Extract the [x, y] coordinate from the center of the cell holding the provided text.  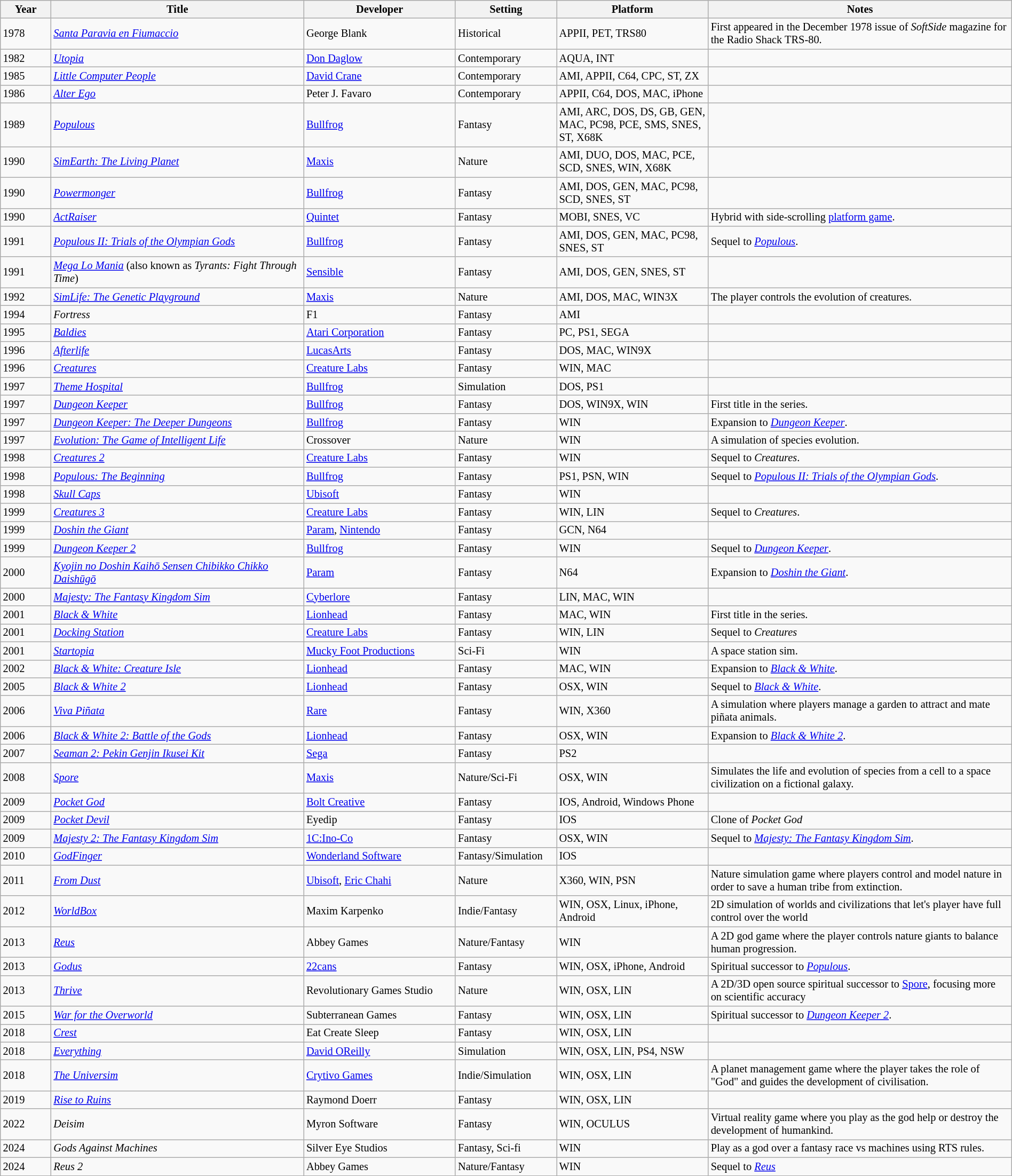
Creatures [177, 368]
Nature/Sci-Fi [506, 778]
WIN, X360 [632, 711]
MOBI, SNES, VC [632, 217]
Myron Software [379, 1124]
Skull Caps [177, 494]
Sega [379, 753]
Sensible [379, 272]
Sequel to Reus [860, 1166]
2008 [26, 778]
ActRaiser [177, 217]
WIN, OSX, iPhone, Android [632, 966]
First appeared in the December 1978 issue of SoftSide magazine for the Radio Shack TRS-80. [860, 34]
Evolution: The Game of Intelligent Life [177, 440]
AMI, DOS, GEN, MAC, PC98, SNES, ST [632, 241]
Everything [177, 1051]
Spiritual successor to Dungeon Keeper 2. [860, 1015]
Sequel to Black & White. [860, 686]
David Crane [379, 76]
Don Daglow [379, 58]
Expansion to Black & White. [860, 669]
Maxim Karpenko [379, 911]
Mega Lo Mania (also known as Tyrants: Fight Through Time) [177, 272]
Eyedip [379, 820]
PC, PS1, SEGA [632, 333]
DOS, PS1 [632, 386]
IOS, Android, Windows Phone [632, 802]
Baldies [177, 333]
1989 [26, 125]
X360, WIN, PSN [632, 880]
SimEarth: The Living Planet [177, 162]
1982 [26, 58]
Raymond Doerr [379, 1100]
Quintet [379, 217]
PS2 [632, 753]
Powermonger [177, 193]
Sequel to Majesty: The Fantasy Kingdom Sim. [860, 838]
Param, Nintendo [379, 530]
Kyojin no Doshin Kaihō Sensen Chibikko Chikko Daishūgō [177, 572]
1978 [26, 34]
Deisim [177, 1124]
A simulation of species evolution. [860, 440]
Black & White 2 [177, 686]
A simulation where players manage a garden to attract and mate piñata animals. [860, 711]
Atari Corporation [379, 333]
AMI, DUO, DOS, MAC, PCE, SCD, SNES, WIN, X68K [632, 162]
Creatures 3 [177, 512]
Expansion to Doshin the Giant. [860, 572]
George Blank [379, 34]
Utopia [177, 58]
LucasArts [379, 351]
Crest [177, 1033]
Param [379, 572]
War for the Overworld [177, 1015]
PS1, PSN, WIN [632, 476]
A planet management game where the player takes the role of "God" and guides the development of civilisation. [860, 1076]
APPII, PET, TRS80 [632, 34]
Creatures 2 [177, 458]
Crytivo Games [379, 1076]
Sci-Fi [506, 651]
Ubisoft, Eric Chahi [379, 880]
Silver Eye Studios [379, 1148]
Title [177, 9]
2012 [26, 911]
2010 [26, 856]
N64 [632, 572]
Alter Ego [177, 94]
Afterlife [177, 351]
WIN, OSX, LIN, PS4, NSW [632, 1051]
Crossover [379, 440]
1994 [26, 314]
Expansion to Dungeon Keeper. [860, 422]
Developer [379, 9]
Majesty 2: The Fantasy Kingdom Sim [177, 838]
Notes [860, 9]
Revolutionary Games Studio [379, 991]
Rise to Ruins [177, 1100]
AMI, DOS, GEN, MAC, PC98, SCD, SNES, ST [632, 193]
Play as a god over a fantasy race vs machines using RTS rules. [860, 1148]
SimLife: The Genetic Playground [177, 297]
GodFinger [177, 856]
1985 [26, 76]
Pocket God [177, 802]
Populous [177, 125]
Populous: The Beginning [177, 476]
Sequel to Dungeon Keeper. [860, 548]
Spiritual successor to Populous. [860, 966]
Clone of Pocket God [860, 820]
Indie/Fantasy [506, 911]
WIN, OCULUS [632, 1124]
1995 [26, 333]
2005 [26, 686]
AQUA, INT [632, 58]
22cans [379, 966]
Sequel to Populous II: Trials of the Olympian Gods. [860, 476]
WIN, MAC [632, 368]
Year [26, 9]
2019 [26, 1100]
1C:Ino-Co [379, 838]
Expansion to Black & White 2. [860, 736]
AMI, ARC, DOS, DS, GB, GEN, MAC, PC98, PCE, SMS, SNES, ST, X68K [632, 125]
F1 [379, 314]
Ubisoft [379, 494]
Docking Station [177, 633]
Simulates the life and evolution of species from a cell to a space civilization on a fictional galaxy. [860, 778]
DOS, MAC, WIN9X [632, 351]
Wonderland Software [379, 856]
Fortress [177, 314]
WIN, OSX, Linux, iPhone, Android [632, 911]
Viva Piñata [177, 711]
AMI [632, 314]
A 2D/3D open source spiritual successor to Spore, focusing more on scientific accuracy [860, 991]
Seaman 2: Pekin Genjin Ikusei Kit [177, 753]
Cyberlore [379, 597]
The Universim [177, 1076]
2011 [26, 880]
GCN, N64 [632, 530]
Bolt Creative [379, 802]
Black & White: Creature Isle [177, 669]
Reus [177, 942]
1986 [26, 94]
A 2D god game where the player controls nature giants to balance human progression. [860, 942]
Dungeon Keeper [177, 404]
Startopia [177, 651]
Subterranean Games [379, 1015]
Fantasy, Sci-fi [506, 1148]
Gods Against Machines [177, 1148]
Setting [506, 9]
Theme Hospital [177, 386]
Virtual reality game where you play as the god help or destroy the development of humankind. [860, 1124]
2022 [26, 1124]
Mucky Foot Productions [379, 651]
Sequel to Creatures [860, 633]
AMI, DOS, MAC, WIN3X [632, 297]
AMI, DOS, GEN, SNES, ST [632, 272]
2D simulation of worlds and civilizations that let's player have full control over the world [860, 911]
Hybrid with side-scrolling platform game. [860, 217]
Godus [177, 966]
A space station sim. [860, 651]
Spore [177, 778]
Reus 2 [177, 1166]
2007 [26, 753]
LIN, MAC, WIN [632, 597]
WorldBox [177, 911]
From Dust [177, 880]
Historical [506, 34]
AMI, APPII, C64, CPC, ST, ZX [632, 76]
Dungeon Keeper 2 [177, 548]
Fantasy/Simulation [506, 856]
2002 [26, 669]
Black & White [177, 615]
Eat Create Sleep [379, 1033]
Dungeon Keeper: The Deeper Dungeons [177, 422]
Majesty: The Fantasy Kingdom Sim [177, 597]
Doshin the Giant [177, 530]
Little Computer People [177, 76]
David OReilly [379, 1051]
Sequel to Populous. [860, 241]
2015 [26, 1015]
Black & White 2: Battle of the Gods [177, 736]
1992 [26, 297]
Pocket Devil [177, 820]
APPII, C64, DOS, MAC, iPhone [632, 94]
Nature simulation game where players control and model nature in order to save a human tribe from extinction. [860, 880]
Thrive [177, 991]
DOS, WIN9X, WIN [632, 404]
The player controls the evolution of creatures. [860, 297]
Populous II: Trials of the Olympian Gods [177, 241]
Santa Paravia en Fiumaccio [177, 34]
Peter J. Favaro [379, 94]
Platform [632, 9]
Indie/Simulation [506, 1076]
Rare [379, 711]
